Capture the cell that displays the provided text and extract its (x, y) central coordinate. 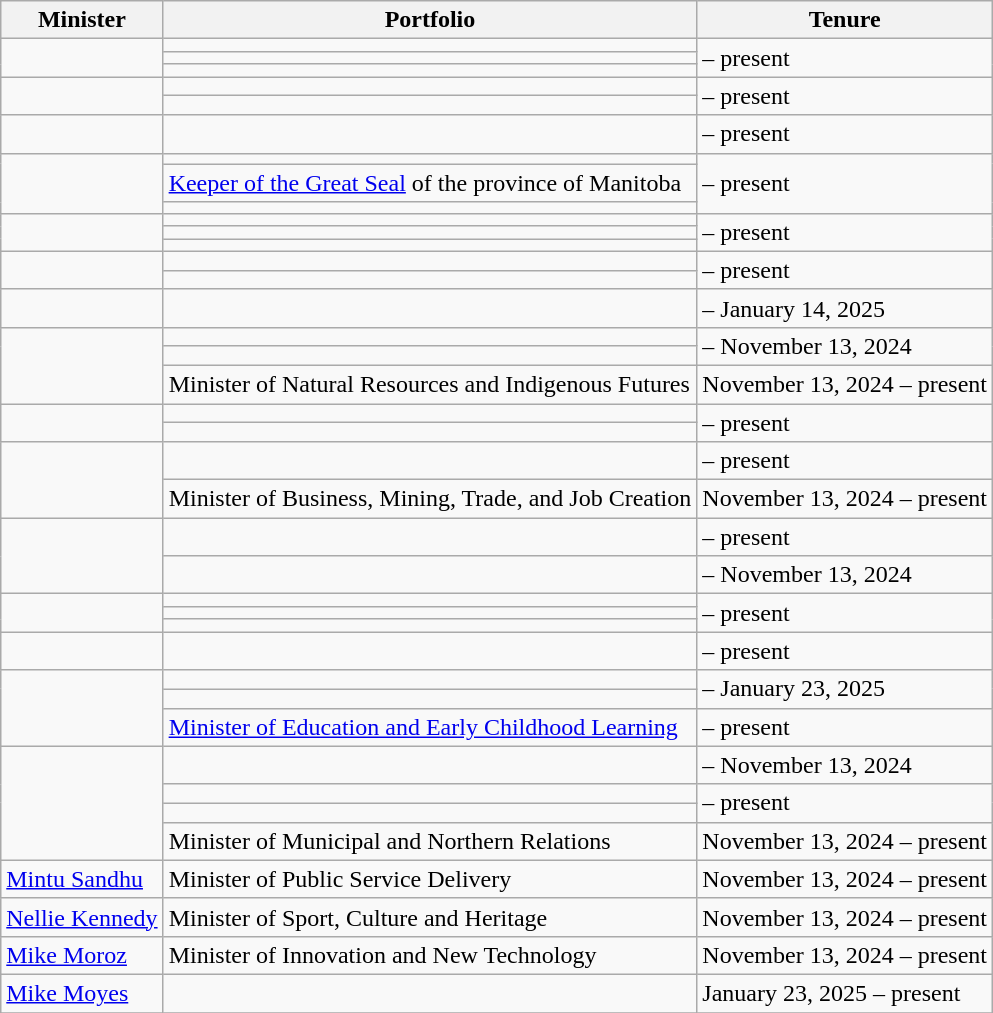
Minister of Natural Resources and Indigenous Futures (430, 384)
Keeper of the Great Seal of the province of Manitoba (430, 183)
January 23, 2025 – present (845, 993)
Minister of Education and Early Childhood Learning (430, 727)
Tenure (845, 20)
– January 23, 2025 (845, 689)
Minister of Innovation and New Technology (430, 955)
Mintu Sandhu (82, 879)
Minister (82, 20)
Mike Moroz (82, 955)
Portfolio (430, 20)
Minister of Sport, Culture and Heritage (430, 917)
Mike Moyes (82, 993)
Minister of Business, Mining, Trade, and Job Creation (430, 499)
– January 14, 2025 (845, 308)
Nellie Kennedy (82, 917)
Minister of Public Service Delivery (430, 879)
Minister of Municipal and Northern Relations (430, 841)
